Output the [X, Y] coordinate of the center of the cell containing the given text.  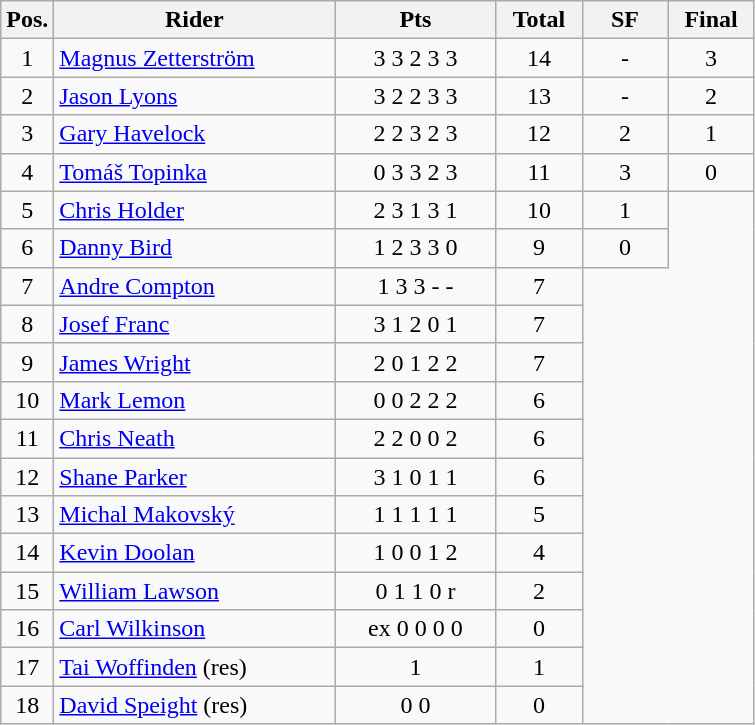
Gary Havelock [194, 134]
Total [539, 20]
3 3 2 3 3 [416, 58]
Andre Compton [194, 286]
SF [625, 20]
8 [28, 324]
15 [28, 591]
0 1 1 0 r [416, 591]
Magnus Zetterström [194, 58]
0 0 2 2 2 [416, 400]
Carl Wilkinson [194, 629]
William Lawson [194, 591]
Rider [194, 20]
Chris Neath [194, 438]
1 1 1 1 1 [416, 515]
ex 0 0 0 0 [416, 629]
Kevin Doolan [194, 553]
17 [28, 667]
Josef Franc [194, 324]
Danny Bird [194, 248]
Jason Lyons [194, 96]
0 0 [416, 705]
Tai Woffinden (res) [194, 667]
18 [28, 705]
David Speight (res) [194, 705]
3 1 2 0 1 [416, 324]
Pts [416, 20]
Tomáš Topinka [194, 172]
2 2 3 2 3 [416, 134]
2 2 0 0 2 [416, 438]
3 1 0 1 1 [416, 477]
Chris Holder [194, 210]
1 0 0 1 2 [416, 553]
3 2 2 3 3 [416, 96]
1 3 3 - - [416, 286]
Pos. [28, 20]
Michal Makovský [194, 515]
2 3 1 3 1 [416, 210]
Shane Parker [194, 477]
Final [711, 20]
Mark Lemon [194, 400]
2 0 1 2 2 [416, 362]
0 3 3 2 3 [416, 172]
James Wright [194, 362]
16 [28, 629]
1 2 3 3 0 [416, 248]
